For the text-containing cell, return its midpoint in [X, Y] coordinate format. 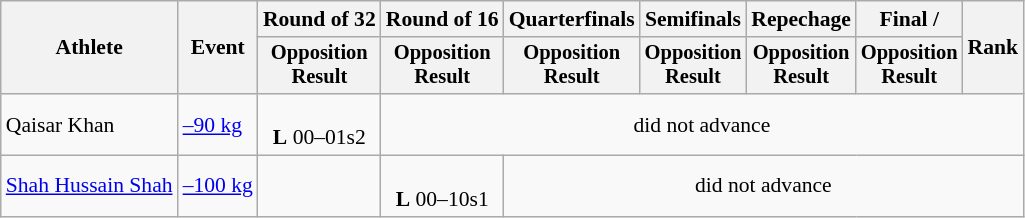
Rank [994, 48]
–90 kg [218, 124]
L 00–01s2 [320, 124]
Round of 32 [320, 19]
–100 kg [218, 186]
L 00–10s1 [442, 186]
Final / [910, 19]
Shah Hussain Shah [90, 186]
Qaisar Khan [90, 124]
Repechage [801, 19]
Round of 16 [442, 19]
Event [218, 48]
Semifinals [694, 19]
Quarterfinals [572, 19]
Athlete [90, 48]
